Capture the cell that displays the provided text and extract its (X, Y) central coordinate. 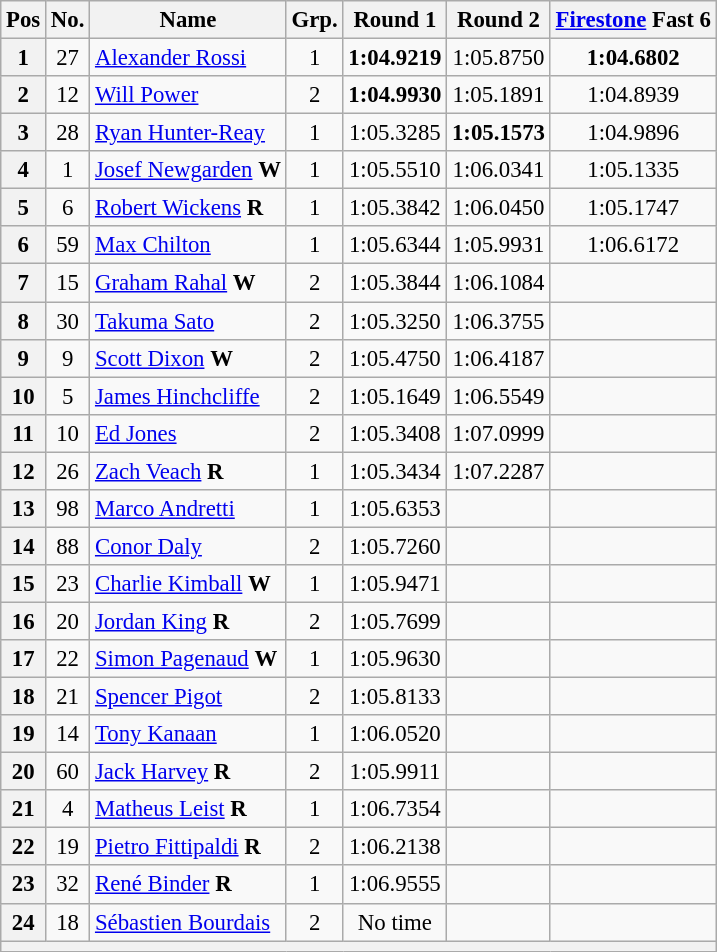
59 (68, 245)
1:05.3285 (395, 133)
1:05.1747 (633, 208)
1:05.4750 (395, 358)
Pietro Fittipaldi R (188, 847)
1:06.3755 (499, 321)
1:04.9930 (395, 95)
1:06.5549 (499, 396)
Zach Veach R (188, 471)
8 (24, 321)
60 (68, 772)
Scott Dixon W (188, 358)
1:06.4187 (499, 358)
1:05.7260 (395, 546)
René Binder R (188, 885)
1:06.7354 (395, 809)
1:06.0520 (395, 734)
Round 2 (499, 20)
Firestone Fast 6 (633, 20)
1:04.8939 (633, 95)
1:06.0450 (499, 208)
1:05.9630 (395, 659)
Pos (24, 20)
32 (68, 885)
1:07.0999 (499, 433)
1:05.3250 (395, 321)
1:05.3844 (395, 283)
17 (24, 659)
30 (68, 321)
1:04.6802 (633, 58)
Spencer Pigot (188, 697)
1:05.8133 (395, 697)
Conor Daly (188, 546)
Ed Jones (188, 433)
Alexander Rossi (188, 58)
Graham Rahal W (188, 283)
1:06.2138 (395, 847)
No time (395, 922)
1:05.1891 (499, 95)
1:05.8750 (499, 58)
Round 1 (395, 20)
1:07.2287 (499, 471)
Ryan Hunter-Reay (188, 133)
Tony Kanaan (188, 734)
Robert Wickens R (188, 208)
Takuma Sato (188, 321)
Will Power (188, 95)
Sébastien Bourdais (188, 922)
27 (68, 58)
1:06.9555 (395, 885)
1:05.9911 (395, 772)
Charlie Kimball W (188, 584)
1:05.3842 (395, 208)
1:05.7699 (395, 621)
3 (24, 133)
1:04.9219 (395, 58)
1:06.0341 (499, 170)
Marco Andretti (188, 509)
13 (24, 509)
1:05.9931 (499, 245)
24 (24, 922)
No. (68, 20)
1:05.3408 (395, 433)
1:05.5510 (395, 170)
98 (68, 509)
James Hinchcliffe (188, 396)
Grp. (314, 20)
1:05.6344 (395, 245)
Jordan King R (188, 621)
1:05.3434 (395, 471)
11 (24, 433)
26 (68, 471)
88 (68, 546)
16 (24, 621)
Matheus Leist R (188, 809)
1:05.1573 (499, 133)
1:05.9471 (395, 584)
28 (68, 133)
7 (24, 283)
1:05.1335 (633, 170)
Simon Pagenaud W (188, 659)
Name (188, 20)
Jack Harvey R (188, 772)
1:05.1649 (395, 396)
1:06.6172 (633, 245)
1:05.6353 (395, 509)
1:04.9896 (633, 133)
Max Chilton (188, 245)
Josef Newgarden W (188, 170)
1:06.1084 (499, 283)
